Extract the (X, Y) coordinate from the center of the cell holding the provided text.  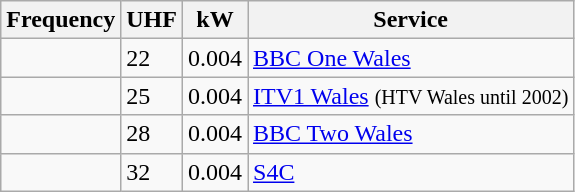
Frequency (61, 20)
ITV1 Wales (HTV Wales until 2002) (411, 96)
BBC Two Wales (411, 134)
22 (152, 58)
S4C (411, 172)
BBC One Wales (411, 58)
kW (214, 20)
28 (152, 134)
32 (152, 172)
25 (152, 96)
Service (411, 20)
UHF (152, 20)
